From the cell containing the given text, extract its center point as [X, Y] coordinate. 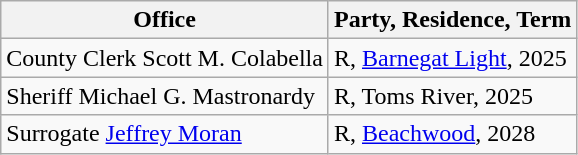
R, Beachwood, 2028 [452, 134]
Office [165, 20]
County Clerk Scott M. Colabella [165, 58]
R, Barnegat Light, 2025 [452, 58]
Sheriff Michael G. Mastronardy [165, 96]
R, Toms River, 2025 [452, 96]
Surrogate Jeffrey Moran [165, 134]
Party, Residence, Term [452, 20]
